For the text-containing cell, return its midpoint in (X, Y) coordinate format. 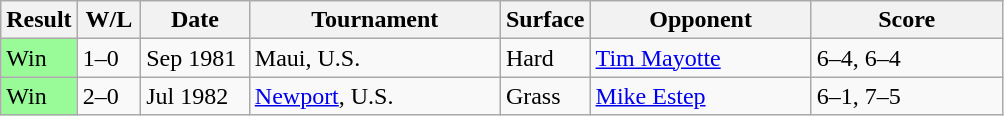
Newport, U.S. (374, 96)
1–0 (109, 58)
Mike Estep (700, 96)
6–4, 6–4 (906, 58)
Maui, U.S. (374, 58)
Score (906, 20)
Result (39, 20)
Tim Mayotte (700, 58)
Opponent (700, 20)
Surface (545, 20)
Date (196, 20)
Grass (545, 96)
2–0 (109, 96)
W/L (109, 20)
6–1, 7–5 (906, 96)
Tournament (374, 20)
Sep 1981 (196, 58)
Jul 1982 (196, 96)
Hard (545, 58)
